Capture the cell that displays the provided text and extract its [x, y] central coordinate. 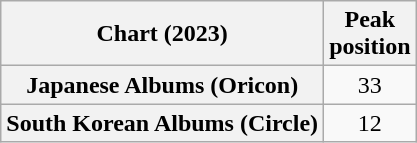
South Korean Albums (Circle) [162, 123]
Chart (2023) [162, 34]
Peakposition [370, 34]
33 [370, 85]
Japanese Albums (Oricon) [162, 85]
12 [370, 123]
